Locate the cell with the specified text and output its [X, Y] center coordinate. 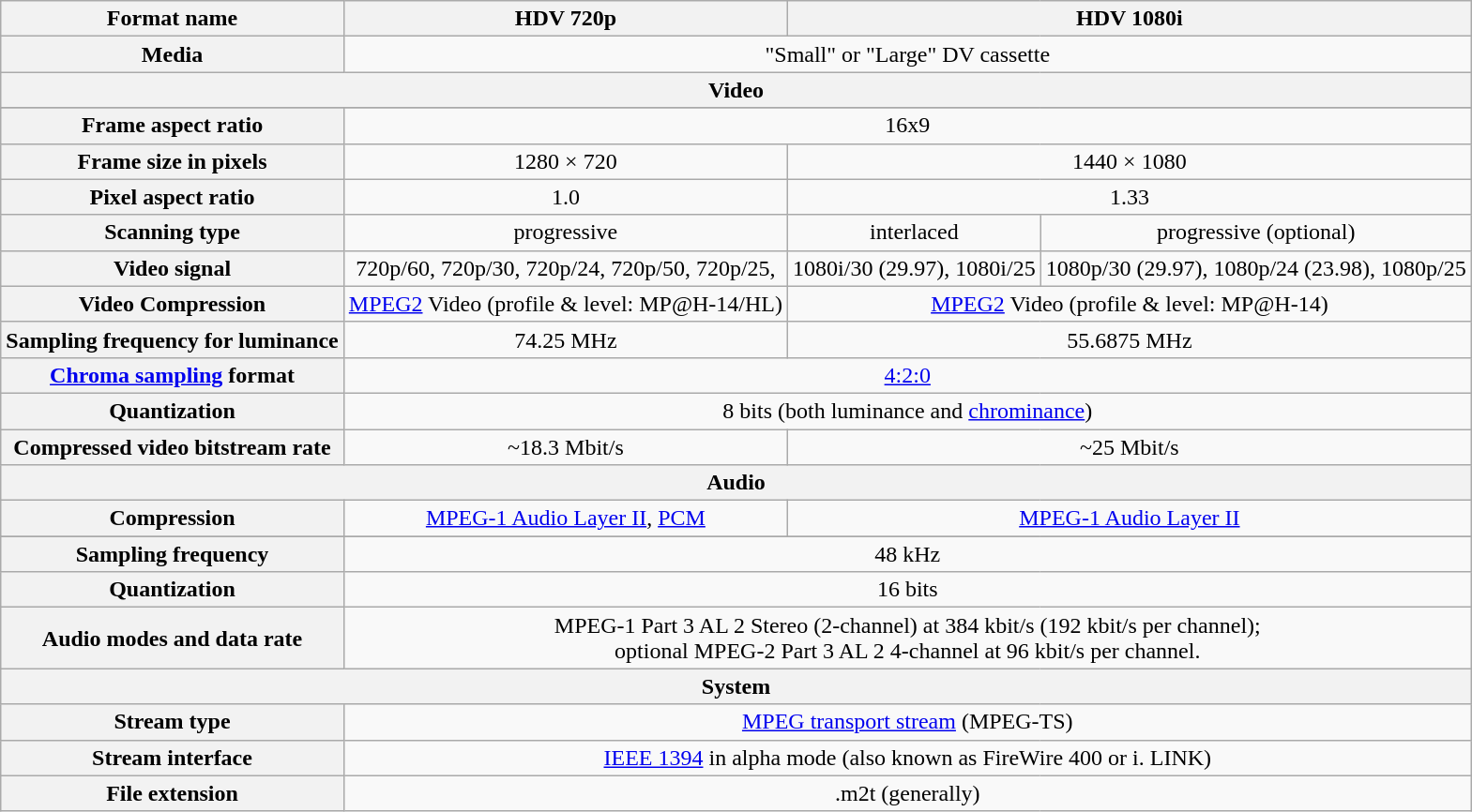
MPEG2 Video (profile & level: MP@H-14/HL) [565, 304]
8 bits (both luminance and chrominance) [907, 411]
1080i/30 (29.97), 1080i/25 [915, 268]
MPEG-1 Audio Layer II, PCM [565, 519]
HDV 720p [565, 19]
1280 × 720 [565, 161]
Scanning type [173, 233]
Format name [173, 19]
Sampling frequency [173, 554]
Chroma sampling format [173, 375]
Stream type [173, 722]
Video signal [173, 268]
48 kHz [907, 554]
1.33 [1130, 197]
55.6875 MHz [1130, 339]
MPEG-1 Audio Layer II [1130, 519]
progressive (optional) [1255, 233]
File extension [173, 793]
Compressed video bitstream rate [173, 447]
IEEE 1394 in alpha mode (also known as FireWire 400 or i. LINK) [907, 758]
MPEG transport stream (MPEG-TS) [907, 722]
720p/60, 720p/30, 720p/24, 720p/50, 720p/25, [565, 268]
.m2t (generally) [907, 793]
Stream interface [173, 758]
Audio [736, 483]
"Small" or "Large" DV cassette [907, 54]
Media [173, 54]
MPEG-1 Part 3 AL 2 Stereo (2-channel) at 384 kbit/s (192 kbit/s per channel); optional MPEG-2 Part 3 AL 2 4-channel at 96 kbit/s per channel. [907, 638]
Frame aspect ratio [173, 126]
Frame size in pixels [173, 161]
4:2:0 [907, 375]
Video [736, 90]
HDV 1080i [1130, 19]
1.0 [565, 197]
Sampling frequency for luminance [173, 339]
16x9 [907, 126]
~25 Mbit/s [1130, 447]
1080p/30 (29.97), 1080p/24 (23.98), 1080p/25 [1255, 268]
MPEG2 Video (profile & level: MP@H-14) [1130, 304]
~18.3 Mbit/s [565, 447]
interlaced [915, 233]
Pixel aspect ratio [173, 197]
16 bits [907, 590]
74.25 MHz [565, 339]
1440 × 1080 [1130, 161]
Compression [173, 519]
Video Compression [173, 304]
System [736, 686]
Audio modes and data rate [173, 638]
progressive [565, 233]
